Output the [x, y] coordinate of the center of the cell containing the given text.  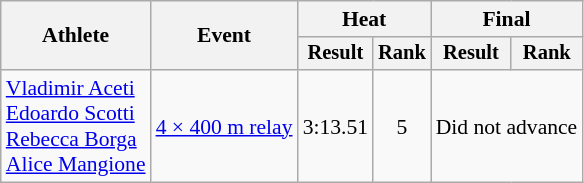
3:13.51 [336, 126]
Event [224, 36]
Final [507, 19]
Vladimir AcetiEdoardo ScottiRebecca BorgaAlice Mangione [76, 126]
Did not advance [507, 126]
4 × 400 m relay [224, 126]
5 [402, 126]
Heat [364, 19]
Athlete [76, 36]
